Output the [x, y] coordinate of the center of the cell containing the given text.  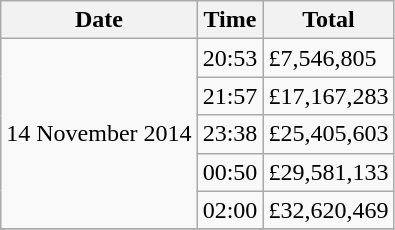
Total [328, 20]
00:50 [230, 172]
23:38 [230, 134]
Time [230, 20]
£29,581,133 [328, 172]
£25,405,603 [328, 134]
Date [99, 20]
£32,620,469 [328, 210]
21:57 [230, 96]
£17,167,283 [328, 96]
14 November 2014 [99, 134]
02:00 [230, 210]
£7,546,805 [328, 58]
20:53 [230, 58]
